Search for the cell housing the specified text and yield its (X, Y) center coordinate. 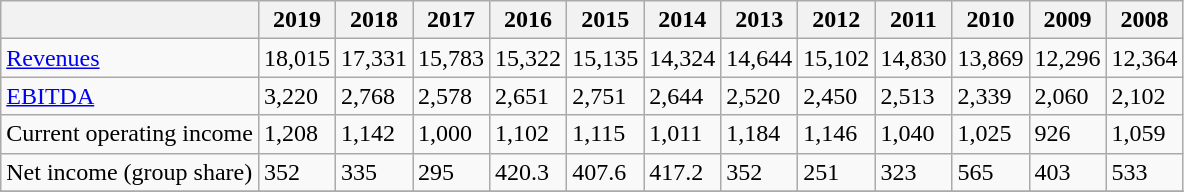
15,135 (606, 58)
533 (1144, 172)
15,322 (528, 58)
1,059 (1144, 134)
Net income (group share) (130, 172)
420.3 (528, 172)
2,651 (528, 96)
3,220 (296, 96)
1,025 (990, 134)
18,015 (296, 58)
565 (990, 172)
12,296 (1068, 58)
1,142 (374, 134)
2,768 (374, 96)
17,331 (374, 58)
2,644 (682, 96)
2019 (296, 20)
14,324 (682, 58)
2,339 (990, 96)
2,513 (914, 96)
2014 (682, 20)
14,830 (914, 58)
Current operating income (130, 134)
EBITDA (130, 96)
1,040 (914, 134)
15,102 (836, 58)
2017 (452, 20)
1,146 (836, 134)
2018 (374, 20)
2013 (760, 20)
1,115 (606, 134)
335 (374, 172)
15,783 (452, 58)
1,102 (528, 134)
Revenues (130, 58)
403 (1068, 172)
417.2 (682, 172)
2009 (1068, 20)
13,869 (990, 58)
2011 (914, 20)
2,102 (1144, 96)
2016 (528, 20)
2,520 (760, 96)
1,011 (682, 134)
2,578 (452, 96)
2,450 (836, 96)
323 (914, 172)
12,364 (1144, 58)
1,000 (452, 134)
2012 (836, 20)
2,751 (606, 96)
926 (1068, 134)
1,208 (296, 134)
2010 (990, 20)
14,644 (760, 58)
1,184 (760, 134)
251 (836, 172)
2008 (1144, 20)
2,060 (1068, 96)
2015 (606, 20)
407.6 (606, 172)
295 (452, 172)
